Locate the cell with the specified text and output its [x, y] center coordinate. 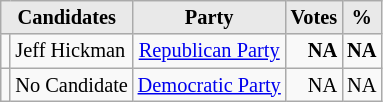
Democratic Party [210, 85]
Jeff Hickman [71, 51]
Candidates [67, 17]
% [362, 17]
Votes [314, 17]
No Candidate [71, 85]
Party [210, 17]
Republican Party [210, 51]
